Scan for the cell matching the given text and deliver its [X, Y] coordinate at center. 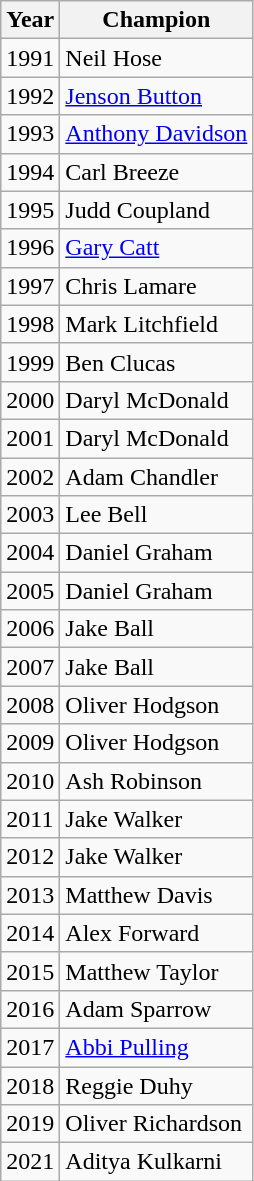
1999 [30, 362]
Carl Breeze [156, 172]
Lee Bell [156, 515]
2007 [30, 667]
2011 [30, 819]
Matthew Taylor [156, 971]
Anthony Davidson [156, 134]
2004 [30, 553]
2014 [30, 933]
2008 [30, 705]
Mark Litchfield [156, 324]
1994 [30, 172]
Ash Robinson [156, 781]
2005 [30, 591]
Judd Coupland [156, 210]
Ben Clucas [156, 362]
Chris Lamare [156, 286]
1993 [30, 134]
2018 [30, 1085]
2010 [30, 781]
Aditya Kulkarni [156, 1162]
2000 [30, 400]
Jenson Button [156, 96]
2002 [30, 477]
2009 [30, 743]
1992 [30, 96]
Adam Chandler [156, 477]
1996 [30, 248]
2015 [30, 971]
Alex Forward [156, 933]
Neil Hose [156, 58]
2021 [30, 1162]
1991 [30, 58]
Champion [156, 20]
2013 [30, 895]
Matthew Davis [156, 895]
2006 [30, 629]
Year [30, 20]
2001 [30, 438]
Oliver Richardson [156, 1124]
Adam Sparrow [156, 1009]
1998 [30, 324]
1995 [30, 210]
Gary Catt [156, 248]
2003 [30, 515]
1997 [30, 286]
2019 [30, 1124]
2012 [30, 857]
Reggie Duhy [156, 1085]
2017 [30, 1047]
Abbi Pulling [156, 1047]
2016 [30, 1009]
